Detect which cell encompasses the target text, then output its [X, Y] center coordinate. 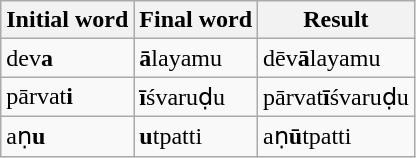
aṇu [68, 136]
utpatti [196, 136]
ālayamu [196, 58]
Initial word [68, 20]
pārvati [68, 97]
deva [68, 58]
pārvatīśvaruḍu [336, 97]
aṇūtpatti [336, 136]
īśvaruḍu [196, 97]
Final word [196, 20]
dēvālayamu [336, 58]
Result [336, 20]
